Search for the cell housing the specified text and yield its [X, Y] center coordinate. 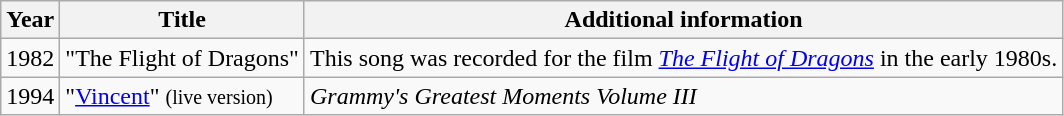
1994 [30, 96]
"Vincent" (live version) [182, 96]
1982 [30, 58]
Year [30, 20]
"The Flight of Dragons" [182, 58]
Title [182, 20]
Grammy's Greatest Moments Volume III [683, 96]
This song was recorded for the film The Flight of Dragons in the early 1980s. [683, 58]
Additional information [683, 20]
